Return [x, y] of the center of cell containing provided text 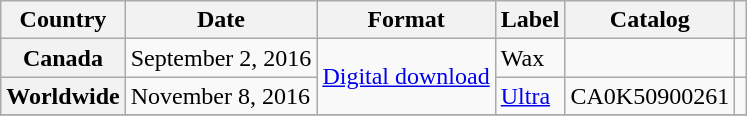
Date [221, 20]
Catalog [650, 20]
Wax [530, 58]
Country [63, 20]
Worldwide [63, 96]
Digital download [406, 77]
CA0K50900261 [650, 96]
September 2, 2016 [221, 58]
Format [406, 20]
November 8, 2016 [221, 96]
Label [530, 20]
Ultra [530, 96]
Canada [63, 58]
